Detect which cell encompasses the target text, then output its (x, y) center coordinate. 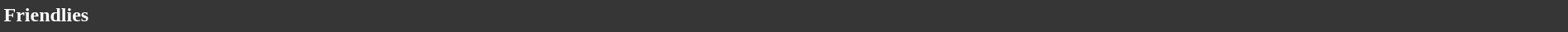
Friendlies (784, 15)
